Detect which cell encompasses the target text, then output its [x, y] center coordinate. 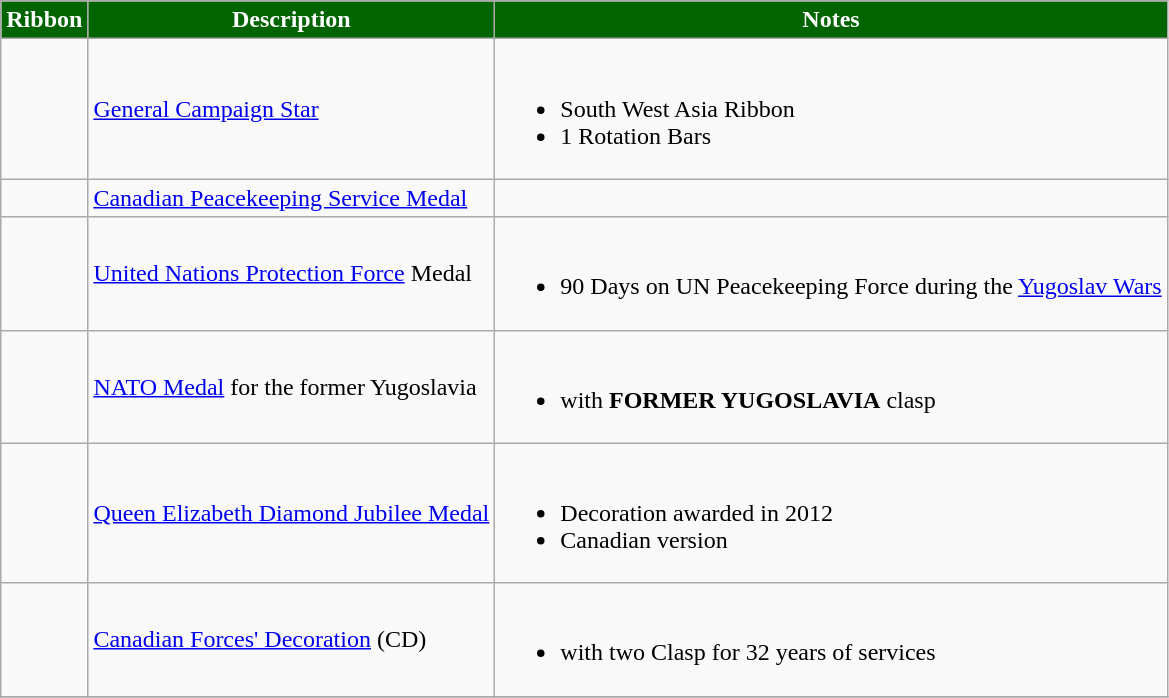
with FORMER YUGOSLAVIA clasp [831, 386]
General Campaign Star [292, 109]
Decoration awarded in 2012Canadian version [831, 513]
Description [292, 20]
90 Days on UN Peacekeeping Force during the Yugoslav Wars [831, 274]
Queen Elizabeth Diamond Jubilee Medal [292, 513]
Canadian Forces' Decoration (CD) [292, 640]
South West Asia Ribbon1 Rotation Bars [831, 109]
United Nations Protection Force Medal [292, 274]
Notes [831, 20]
NATO Medal for the former Yugoslavia [292, 386]
Canadian Peacekeeping Service Medal [292, 198]
Ribbon [44, 20]
with two Clasp for 32 years of services [831, 640]
